Return [X, Y] of the center of cell containing provided text 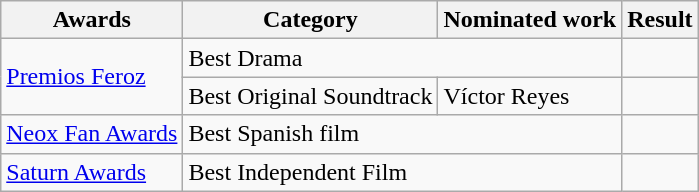
Best Drama [402, 58]
Nominated work [530, 20]
Víctor Reyes [530, 96]
Result [660, 20]
Awards [92, 20]
Best Original Soundtrack [310, 96]
Best Spanish film [402, 134]
Neox Fan Awards [92, 134]
Premios Feroz [92, 77]
Category [310, 20]
Saturn Awards [92, 172]
Best Independent Film [402, 172]
